Return the (x, y) coordinate for the center point of the cell that contains the specified text.  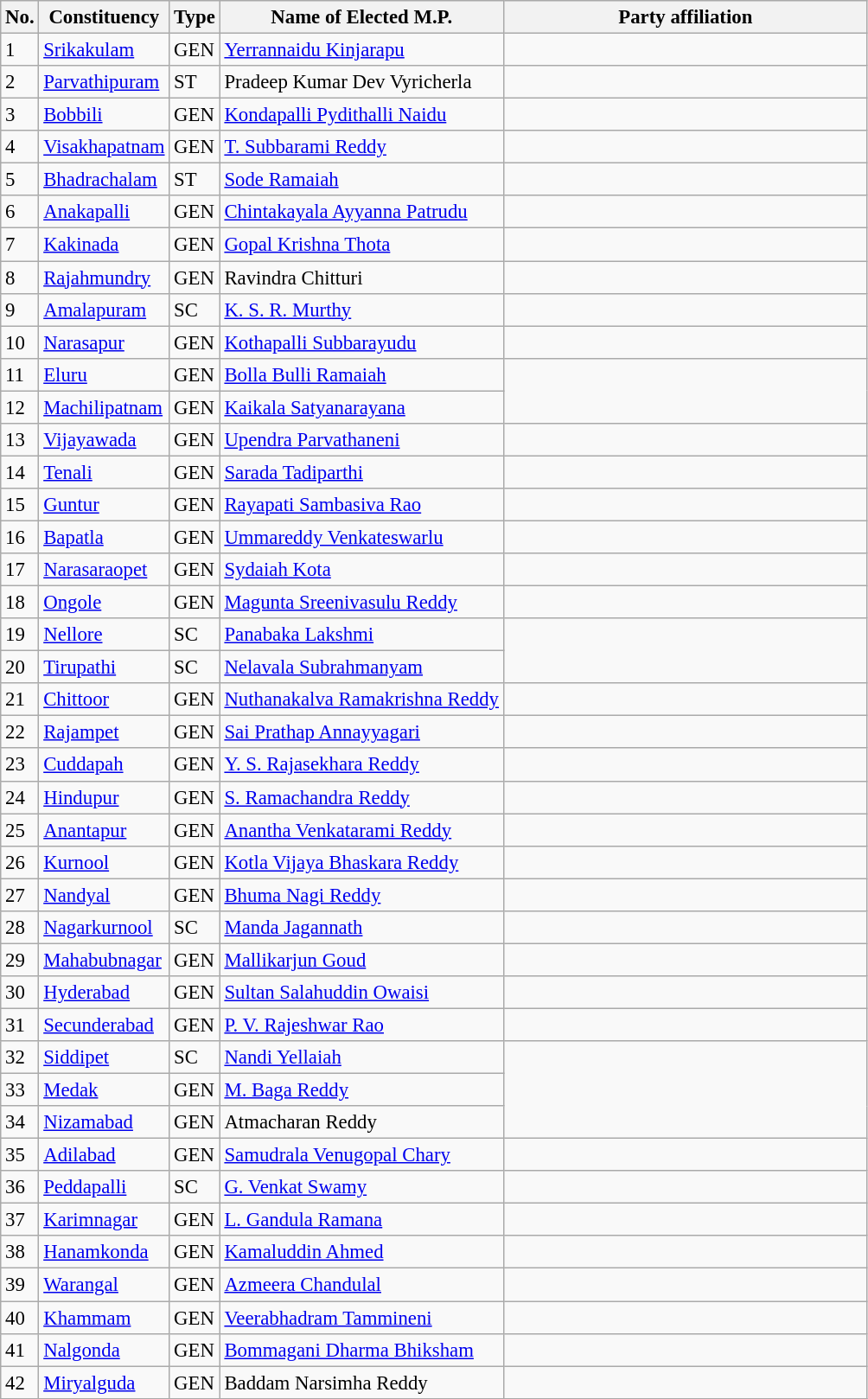
Anantapur (104, 830)
Cuddapah (104, 765)
Bobbili (104, 115)
Bommagani Dharma Bhiksham (361, 1350)
4 (20, 147)
Peddapalli (104, 1187)
P. V. Rajeshwar Rao (361, 1025)
Bhuma Nagi Reddy (361, 895)
Medak (104, 1090)
6 (20, 212)
9 (20, 310)
Anantha Venkatarami Reddy (361, 830)
2 (20, 82)
Chintakayala Ayyanna Patrudu (361, 212)
Narasapur (104, 342)
34 (20, 1122)
31 (20, 1025)
Kakinada (104, 245)
8 (20, 278)
33 (20, 1090)
Nandyal (104, 895)
Rajampet (104, 732)
15 (20, 505)
18 (20, 603)
1 (20, 50)
26 (20, 862)
Rajahmundry (104, 278)
Kondapalli Pydithalli Naidu (361, 115)
Nandi Yellaiah (361, 1057)
17 (20, 570)
Khammam (104, 1318)
Secunderabad (104, 1025)
Hindupur (104, 797)
Amalapuram (104, 310)
27 (20, 895)
7 (20, 245)
Sarada Tadiparthi (361, 472)
28 (20, 928)
Mahabubnagar (104, 960)
Chittoor (104, 699)
Narasaraopet (104, 570)
Vijayawada (104, 440)
Bolla Bulli Ramaiah (361, 374)
G. Venkat Swamy (361, 1187)
Party affiliation (685, 17)
23 (20, 765)
Hyderabad (104, 993)
Parvathipuram (104, 82)
21 (20, 699)
Miryalguda (104, 1383)
Panabaka Lakshmi (361, 635)
36 (20, 1187)
14 (20, 472)
Kamaluddin Ahmed (361, 1253)
22 (20, 732)
Bhadrachalam (104, 180)
L. Gandula Ramana (361, 1220)
19 (20, 635)
25 (20, 830)
Sydaiah Kota (361, 570)
13 (20, 440)
Pradeep Kumar Dev Vyricherla (361, 82)
K. S. R. Murthy (361, 310)
12 (20, 407)
Adilabad (104, 1155)
Kothapalli Subbarayudu (361, 342)
20 (20, 668)
Magunta Sreenivasulu Reddy (361, 603)
Kotla Vijaya Bhaskara Reddy (361, 862)
16 (20, 537)
Nagarkurnool (104, 928)
Samudrala Venugopal Chary (361, 1155)
Nuthanakalva Ramakrishna Reddy (361, 699)
Y. S. Rajasekhara Reddy (361, 765)
Siddipet (104, 1057)
5 (20, 180)
Veerabhadram Tammineni (361, 1318)
Sai Prathap Annayyagari (361, 732)
Ummareddy Venkateswarlu (361, 537)
Nellore (104, 635)
Visakhapatnam (104, 147)
Sode Ramaiah (361, 180)
Karimnagar (104, 1220)
Baddam Narsimha Reddy (361, 1383)
Type (195, 17)
38 (20, 1253)
Kaikala Satyanarayana (361, 407)
S. Ramachandra Reddy (361, 797)
39 (20, 1285)
Kurnool (104, 862)
Machilipatnam (104, 407)
35 (20, 1155)
Atmacharan Reddy (361, 1122)
Eluru (104, 374)
Azmeera Chandulal (361, 1285)
Bapatla (104, 537)
Ravindra Chitturi (361, 278)
40 (20, 1318)
Sultan Salahuddin Owaisi (361, 993)
11 (20, 374)
M. Baga Reddy (361, 1090)
10 (20, 342)
Nizamabad (104, 1122)
Mallikarjun Goud (361, 960)
Tirupathi (104, 668)
42 (20, 1383)
37 (20, 1220)
Name of Elected M.P. (361, 17)
Srikakulam (104, 50)
29 (20, 960)
Guntur (104, 505)
Yerrannaidu Kinjarapu (361, 50)
Tenali (104, 472)
No. (20, 17)
30 (20, 993)
Ongole (104, 603)
Upendra Parvathaneni (361, 440)
Nalgonda (104, 1350)
Hanamkonda (104, 1253)
Manda Jagannath (361, 928)
T. Subbarami Reddy (361, 147)
24 (20, 797)
Constituency (104, 17)
Nelavala Subrahmanyam (361, 668)
32 (20, 1057)
Rayapati Sambasiva Rao (361, 505)
Gopal Krishna Thota (361, 245)
41 (20, 1350)
3 (20, 115)
Warangal (104, 1285)
Anakapalli (104, 212)
